Scan for the cell matching the given text and deliver its (X, Y) coordinate at center. 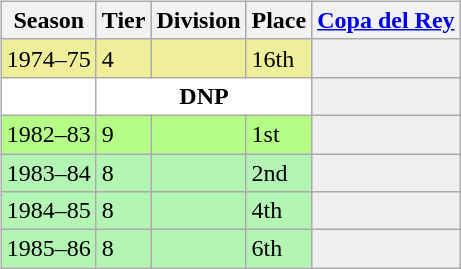
1984–85 (48, 211)
DNP (204, 96)
Copa del Rey (386, 20)
Place (279, 20)
1985–86 (48, 249)
16th (279, 58)
4 (124, 58)
Tier (124, 20)
Division (198, 20)
1974–75 (48, 58)
1983–84 (48, 173)
6th (279, 249)
9 (124, 134)
2nd (279, 173)
4th (279, 211)
1982–83 (48, 134)
1st (279, 134)
Season (48, 20)
